Return [X, Y] of the center of cell containing provided text 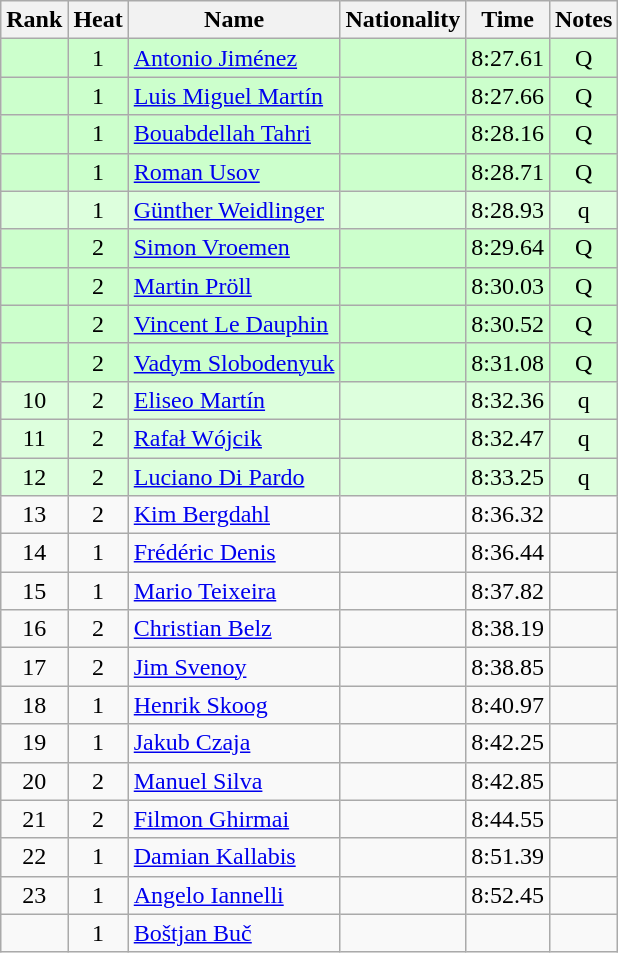
8:33.25 [508, 477]
21 [34, 819]
Vincent Le Dauphin [234, 324]
Roman Usov [234, 172]
11 [34, 438]
8:32.36 [508, 400]
Kim Bergdahl [234, 515]
8:38.19 [508, 629]
8:28.71 [508, 172]
17 [34, 667]
8:36.44 [508, 553]
Günther Weidlinger [234, 210]
8:37.82 [508, 591]
Name [234, 20]
19 [34, 743]
Jakub Czaja [234, 743]
Antonio Jiménez [234, 58]
8:32.47 [508, 438]
8:29.64 [508, 248]
Mario Teixeira [234, 591]
Rafał Wójcik [234, 438]
14 [34, 553]
18 [34, 705]
8:31.08 [508, 362]
Damian Kallabis [234, 857]
8:38.85 [508, 667]
8:52.45 [508, 895]
Simon Vroemen [234, 248]
13 [34, 515]
8:28.16 [508, 134]
Vadym Slobodenyuk [234, 362]
10 [34, 400]
8:36.32 [508, 515]
Christian Belz [234, 629]
8:30.52 [508, 324]
8:28.93 [508, 210]
Time [508, 20]
23 [34, 895]
8:27.66 [508, 96]
Jim Svenoy [234, 667]
Heat [98, 20]
8:27.61 [508, 58]
20 [34, 781]
Luciano Di Pardo [234, 477]
Henrik Skoog [234, 705]
Martin Pröll [234, 286]
Angelo Iannelli [234, 895]
8:44.55 [508, 819]
Frédéric Denis [234, 553]
12 [34, 477]
Bouabdellah Tahri [234, 134]
Boštjan Buč [234, 933]
15 [34, 591]
8:42.25 [508, 743]
Nationality [403, 20]
22 [34, 857]
8:42.85 [508, 781]
Filmon Ghirmai [234, 819]
16 [34, 629]
Notes [583, 20]
8:51.39 [508, 857]
Rank [34, 20]
8:30.03 [508, 286]
Manuel Silva [234, 781]
Luis Miguel Martín [234, 96]
Eliseo Martín [234, 400]
8:40.97 [508, 705]
